Detect which cell encompasses the target text, then output its (X, Y) center coordinate. 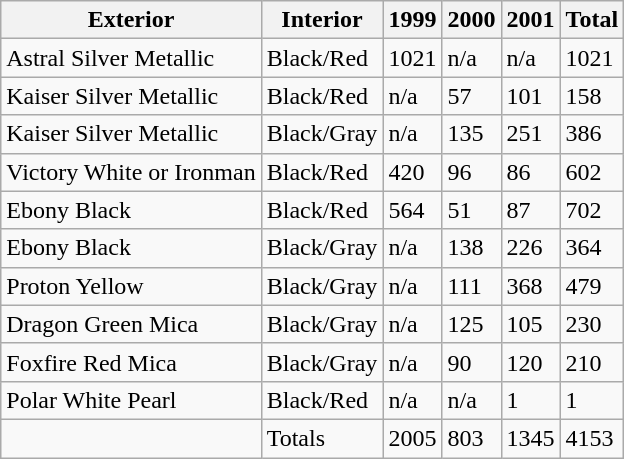
368 (530, 286)
386 (592, 134)
105 (530, 324)
2000 (472, 20)
Interior (322, 20)
702 (592, 210)
125 (472, 324)
111 (472, 286)
420 (412, 172)
101 (530, 96)
51 (472, 210)
96 (472, 172)
Victory White or Ironman (131, 172)
230 (592, 324)
Proton Yellow (131, 286)
Total (592, 20)
120 (530, 362)
2005 (412, 438)
251 (530, 134)
87 (530, 210)
210 (592, 362)
158 (592, 96)
226 (530, 248)
1345 (530, 438)
138 (472, 248)
Foxfire Red Mica (131, 362)
803 (472, 438)
Totals (322, 438)
Polar White Pearl (131, 400)
Dragon Green Mica (131, 324)
2001 (530, 20)
564 (412, 210)
90 (472, 362)
479 (592, 286)
1999 (412, 20)
4153 (592, 438)
Exterior (131, 20)
602 (592, 172)
57 (472, 96)
86 (530, 172)
135 (472, 134)
Astral Silver Metallic (131, 58)
364 (592, 248)
